Return the (X, Y) coordinate for the center point of the cell that contains the specified text.  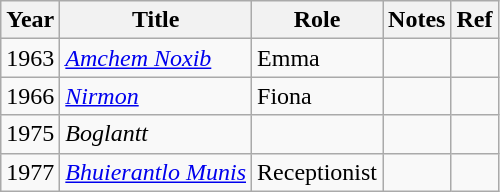
Emma (318, 58)
Role (318, 20)
1977 (30, 172)
1975 (30, 134)
Title (156, 20)
Nirmon (156, 96)
Year (30, 20)
Fiona (318, 96)
Boglantt (156, 134)
Notes (417, 20)
Amchem Noxib (156, 58)
1963 (30, 58)
Bhuierantlo Munis (156, 172)
1966 (30, 96)
Ref (474, 20)
Receptionist (318, 172)
